Return [x, y] of the center of cell containing provided text 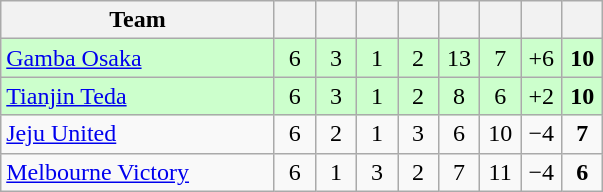
Melbourne Victory [138, 172]
Gamba Osaka [138, 58]
Tianjin Teda [138, 96]
Team [138, 20]
8 [460, 96]
+2 [542, 96]
Jeju United [138, 134]
13 [460, 58]
+6 [542, 58]
11 [500, 172]
